Capture the cell that displays the provided text and extract its (X, Y) central coordinate. 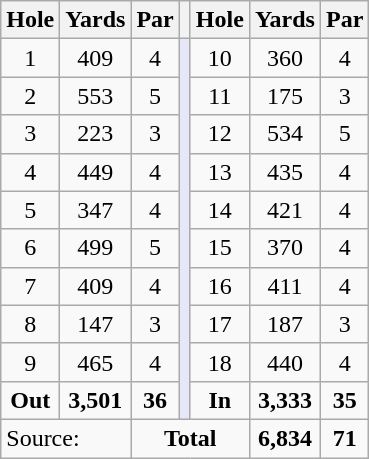
Total (190, 438)
449 (96, 172)
11 (220, 96)
1 (30, 58)
553 (96, 96)
411 (284, 286)
12 (220, 134)
499 (96, 248)
Source: (66, 438)
147 (96, 324)
16 (220, 286)
347 (96, 210)
15 (220, 248)
8 (30, 324)
2 (30, 96)
36 (155, 400)
421 (284, 210)
440 (284, 362)
17 (220, 324)
13 (220, 172)
370 (284, 248)
14 (220, 210)
187 (284, 324)
534 (284, 134)
465 (96, 362)
175 (284, 96)
18 (220, 362)
3,501 (96, 400)
360 (284, 58)
10 (220, 58)
6 (30, 248)
7 (30, 286)
In (220, 400)
223 (96, 134)
35 (344, 400)
3,333 (284, 400)
6,834 (284, 438)
435 (284, 172)
9 (30, 362)
71 (344, 438)
Out (30, 400)
